Output the [x, y] coordinate of the center of the cell containing the given text.  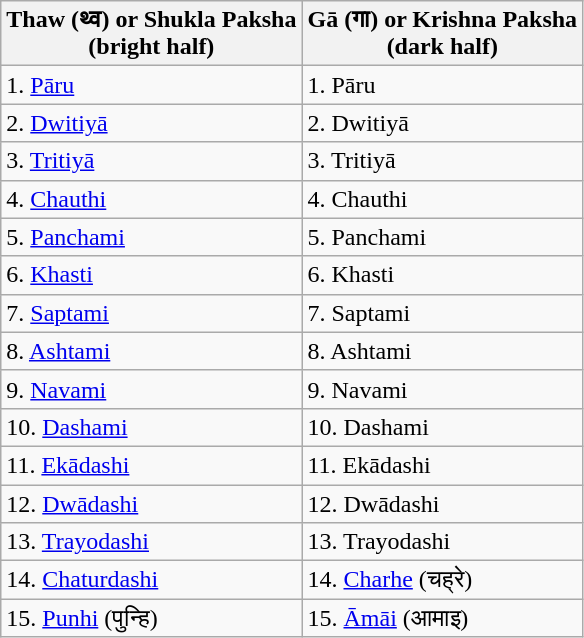
15. Punhi (पुन्हि) [152, 618]
14. Chaturdashi [152, 580]
15. Āmāi (आमाइ) [442, 618]
14. Charhe (चह्रे) [442, 580]
Gā (गा) or Krishna Paksha(dark half) [442, 34]
Thaw (थ्व) or Shukla Paksha(bright half) [152, 34]
